Output the [x, y] coordinate of the center of the cell containing the given text.  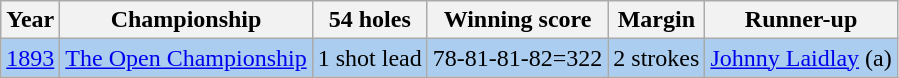
1 shot lead [370, 58]
1893 [30, 58]
78-81-81-82=322 [518, 58]
Year [30, 20]
54 holes [370, 20]
Margin [656, 20]
The Open Championship [186, 58]
Championship [186, 20]
Runner-up [801, 20]
2 strokes [656, 58]
Johnny Laidlay (a) [801, 58]
Winning score [518, 20]
